For the text-containing cell, return its midpoint in [x, y] coordinate format. 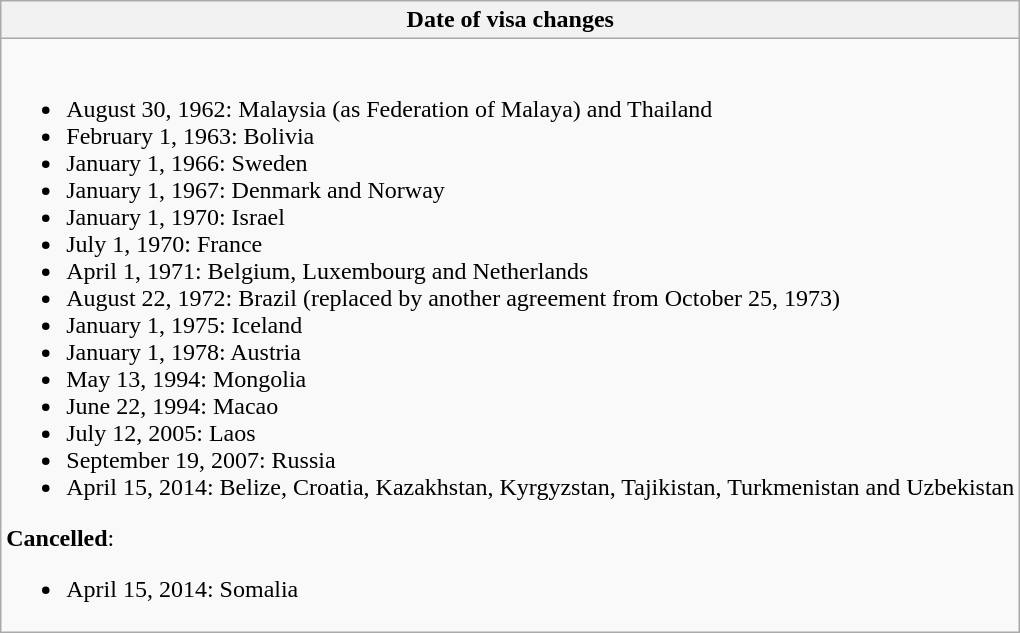
Date of visa changes [510, 20]
